Find where the given text appears and provide that cell's center as [X, Y] coordinate. 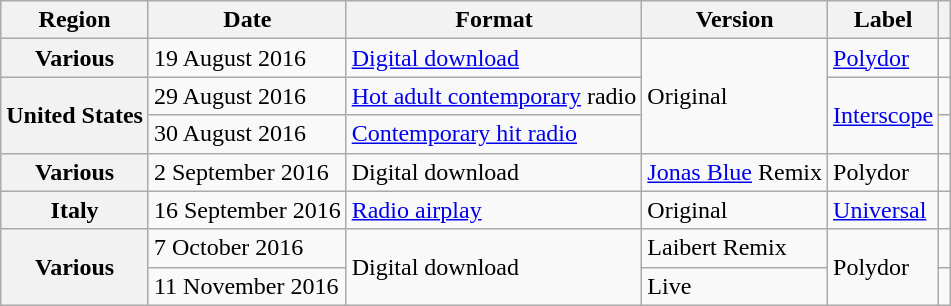
11 November 2016 [247, 286]
30 August 2016 [247, 134]
Live [735, 286]
Version [735, 20]
Italy [75, 210]
Jonas Blue Remix [735, 172]
Date [247, 20]
Interscope [884, 115]
Contemporary hit radio [494, 134]
Universal [884, 210]
United States [75, 115]
Laibert Remix [735, 248]
19 August 2016 [247, 58]
Region [75, 20]
29 August 2016 [247, 96]
2 September 2016 [247, 172]
16 September 2016 [247, 210]
Label [884, 20]
Radio airplay [494, 210]
Format [494, 20]
7 October 2016 [247, 248]
Hot adult contemporary radio [494, 96]
